Output the (X, Y) coordinate of the center of the cell containing the given text.  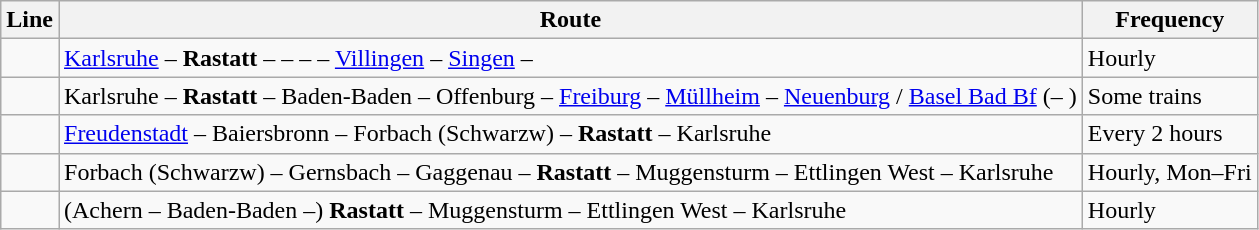
Line (30, 20)
Frequency (1170, 20)
Forbach (Schwarzw) – Gernsbach – Gaggenau – Rastatt – Muggensturm – Ettlingen West – Karlsruhe (570, 172)
Some trains (1170, 96)
Karlsruhe – Rastatt – Baden-Baden – Offenburg – Freiburg – Müllheim – Neuenburg / Basel Bad Bf (– ) (570, 96)
Route (570, 20)
Karlsruhe – Rastatt – – – – Villingen – Singen – (570, 58)
Freudenstadt – Baiersbronn – Forbach (Schwarzw) – Rastatt – Karlsruhe (570, 134)
Every 2 hours (1170, 134)
Hourly, Mon–Fri (1170, 172)
(Achern – Baden-Baden –) Rastatt – Muggensturm – Ettlingen West – Karlsruhe (570, 210)
